Search for the cell housing the specified text and yield its (X, Y) center coordinate. 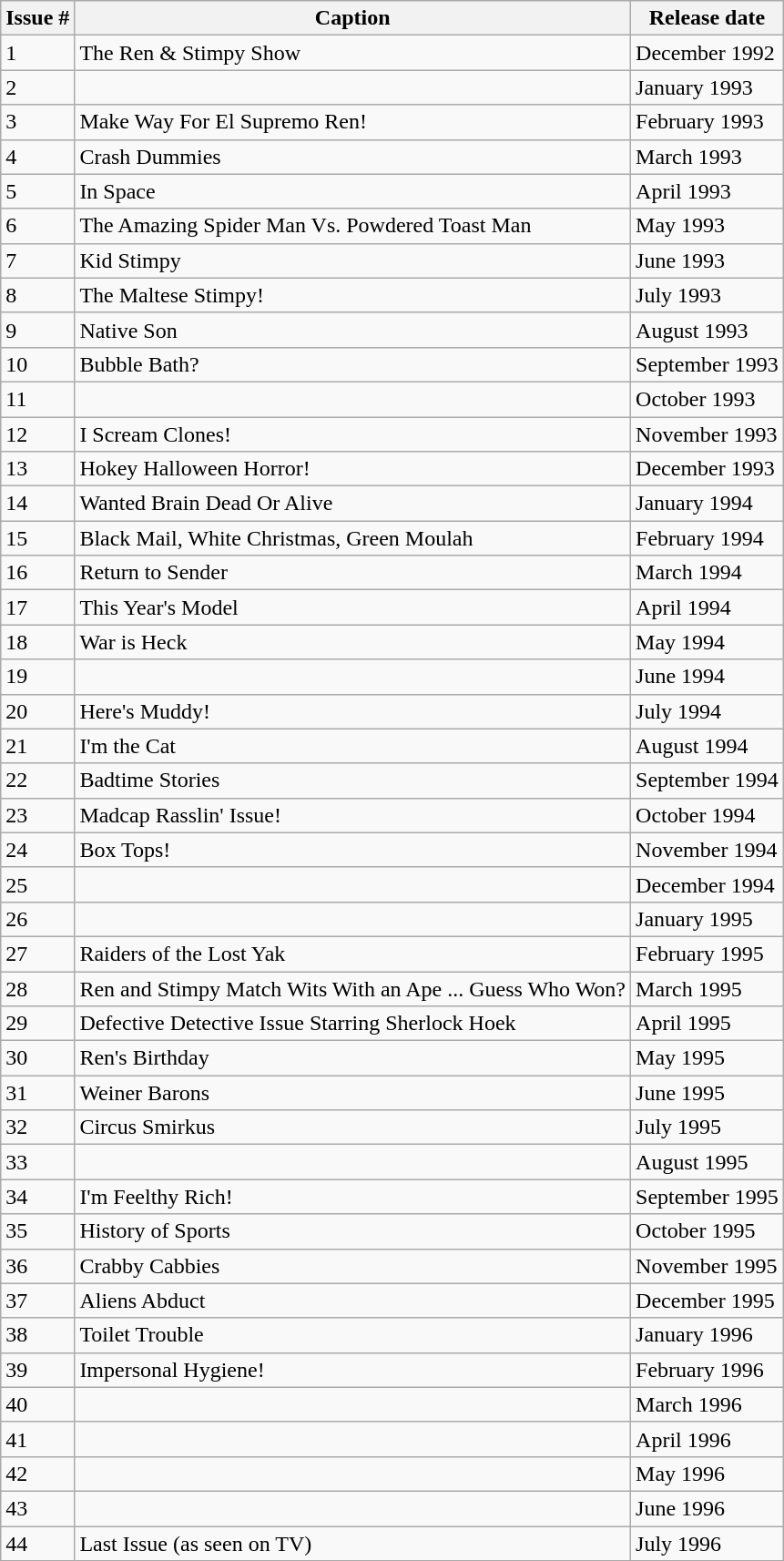
1 (38, 53)
Last Issue (as seen on TV) (353, 1544)
The Maltese Stimpy! (353, 295)
7 (38, 260)
May 1993 (708, 226)
10 (38, 364)
Native Son (353, 330)
October 1993 (708, 399)
36 (38, 1266)
13 (38, 469)
2 (38, 87)
Release date (708, 18)
February 1993 (708, 122)
April 1993 (708, 191)
Aliens Abduct (353, 1301)
October 1994 (708, 815)
44 (38, 1544)
October 1995 (708, 1231)
December 1995 (708, 1301)
31 (38, 1093)
Madcap Rasslin' Issue! (353, 815)
20 (38, 711)
August 1995 (708, 1162)
Circus Smirkus (353, 1127)
February 1996 (708, 1370)
35 (38, 1231)
Ren and Stimpy Match Wits With an Ape ... Guess Who Won? (353, 988)
Black Mail, White Christmas, Green Moulah (353, 538)
August 1993 (708, 330)
War is Heck (353, 642)
January 1996 (708, 1335)
April 1994 (708, 607)
Wanted Brain Dead Or Alive (353, 504)
July 1996 (708, 1544)
December 1993 (708, 469)
I Scream Clones! (353, 434)
June 1996 (708, 1508)
March 1994 (708, 573)
I'm the Cat (353, 746)
8 (38, 295)
Box Tops! (353, 850)
Caption (353, 18)
November 1995 (708, 1266)
December 1992 (708, 53)
30 (38, 1058)
July 1995 (708, 1127)
Crabby Cabbies (353, 1266)
January 1993 (708, 87)
40 (38, 1404)
February 1994 (708, 538)
32 (38, 1127)
Weiner Barons (353, 1093)
June 1993 (708, 260)
May 1995 (708, 1058)
July 1993 (708, 295)
The Amazing Spider Man Vs. Powdered Toast Man (353, 226)
May 1994 (708, 642)
Crash Dummies (353, 157)
This Year's Model (353, 607)
March 1995 (708, 988)
28 (38, 988)
July 1994 (708, 711)
In Space (353, 191)
4 (38, 157)
Make Way For El Supremo Ren! (353, 122)
Raiders of the Lost Yak (353, 954)
21 (38, 746)
March 1996 (708, 1404)
15 (38, 538)
19 (38, 677)
May 1996 (708, 1474)
September 1994 (708, 780)
9 (38, 330)
March 1993 (708, 157)
November 1994 (708, 850)
February 1995 (708, 954)
April 1996 (708, 1439)
11 (38, 399)
June 1994 (708, 677)
37 (38, 1301)
Here's Muddy! (353, 711)
September 1993 (708, 364)
27 (38, 954)
39 (38, 1370)
Hokey Halloween Horror! (353, 469)
26 (38, 919)
August 1994 (708, 746)
Ren's Birthday (353, 1058)
6 (38, 226)
Kid Stimpy (353, 260)
I'm Feelthy Rich! (353, 1197)
Bubble Bath? (353, 364)
14 (38, 504)
September 1995 (708, 1197)
42 (38, 1474)
43 (38, 1508)
17 (38, 607)
34 (38, 1197)
12 (38, 434)
June 1995 (708, 1093)
5 (38, 191)
Toilet Trouble (353, 1335)
38 (38, 1335)
Return to Sender (353, 573)
April 1995 (708, 1024)
Impersonal Hygiene! (353, 1370)
29 (38, 1024)
January 1995 (708, 919)
41 (38, 1439)
24 (38, 850)
The Ren & Stimpy Show (353, 53)
18 (38, 642)
History of Sports (353, 1231)
23 (38, 815)
Issue # (38, 18)
January 1994 (708, 504)
33 (38, 1162)
22 (38, 780)
3 (38, 122)
16 (38, 573)
25 (38, 884)
December 1994 (708, 884)
Defective Detective Issue Starring Sherlock Hoek (353, 1024)
November 1993 (708, 434)
Badtime Stories (353, 780)
